Return the (x, y) coordinate for the center point of the cell that contains the specified text.  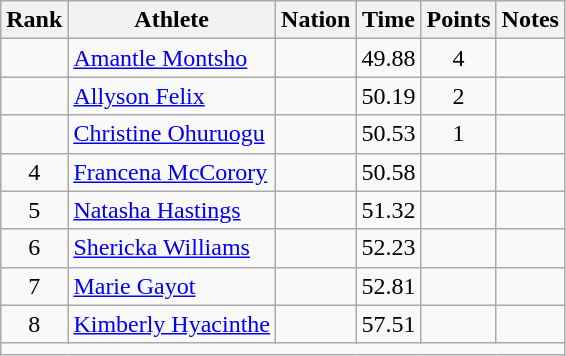
Christine Ohuruogu (172, 134)
Marie Gayot (172, 286)
49.88 (388, 58)
5 (34, 210)
Allyson Felix (172, 96)
7 (34, 286)
51.32 (388, 210)
Notes (530, 20)
Points (458, 20)
52.81 (388, 286)
57.51 (388, 324)
Francena McCorory (172, 172)
Kimberly Hyacinthe (172, 324)
8 (34, 324)
2 (458, 96)
50.58 (388, 172)
52.23 (388, 248)
50.53 (388, 134)
Nation (316, 20)
Time (388, 20)
1 (458, 134)
Rank (34, 20)
6 (34, 248)
Natasha Hastings (172, 210)
Amantle Montsho (172, 58)
Athlete (172, 20)
50.19 (388, 96)
Shericka Williams (172, 248)
